Detect which cell encompasses the target text, then output its [x, y] center coordinate. 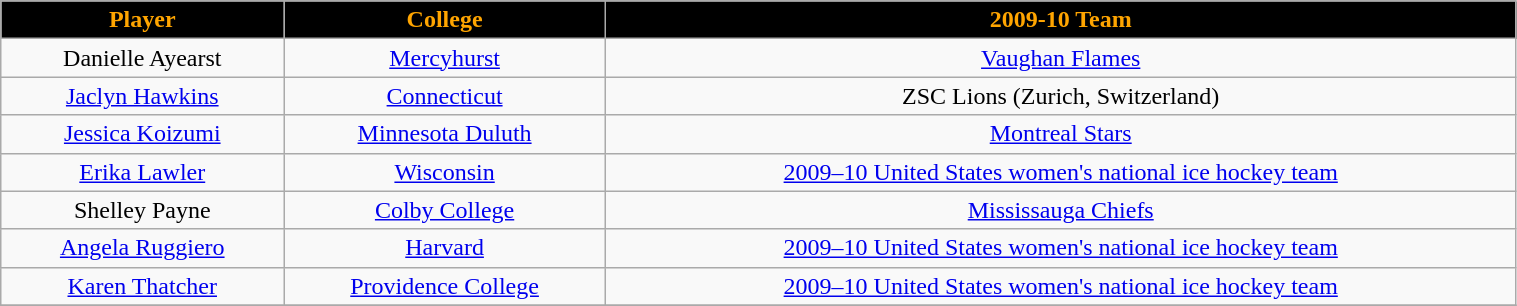
Player [142, 20]
2009-10 Team [1060, 20]
Montreal Stars [1060, 134]
Harvard [445, 248]
Minnesota Duluth [445, 134]
Angela Ruggiero [142, 248]
Vaughan Flames [1060, 58]
Mercyhurst [445, 58]
College [445, 20]
ZSC Lions (Zurich, Switzerland) [1060, 96]
Karen Thatcher [142, 286]
Providence College [445, 286]
Wisconsin [445, 172]
Danielle Ayearst [142, 58]
Shelley Payne [142, 210]
Colby College [445, 210]
Jessica Koizumi [142, 134]
Jaclyn Hawkins [142, 96]
Connecticut [445, 96]
Mississauga Chiefs [1060, 210]
Erika Lawler [142, 172]
